Provide the (X, Y) coordinate of the cell's center where the given text is located.  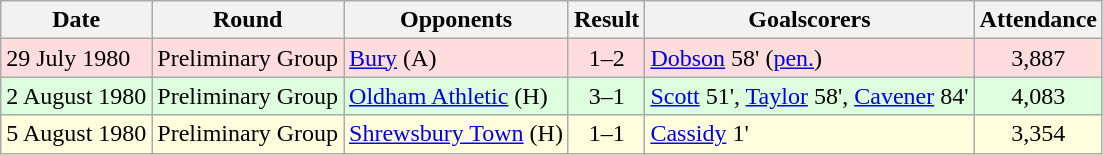
Goalscorers (810, 20)
1–2 (606, 58)
3,887 (1038, 58)
4,083 (1038, 96)
3,354 (1038, 134)
Shrewsbury Town (H) (456, 134)
Date (76, 20)
3–1 (606, 96)
Attendance (1038, 20)
Result (606, 20)
2 August 1980 (76, 96)
Cassidy 1' (810, 134)
1–1 (606, 134)
Scott 51', Taylor 58', Cavener 84' (810, 96)
29 July 1980 (76, 58)
Opponents (456, 20)
Oldham Athletic (H) (456, 96)
Bury (A) (456, 58)
Dobson 58' (pen.) (810, 58)
5 August 1980 (76, 134)
Round (248, 20)
